Pinpoint the cell where the given text exists, returning its (X, Y) midpoint coordinate. 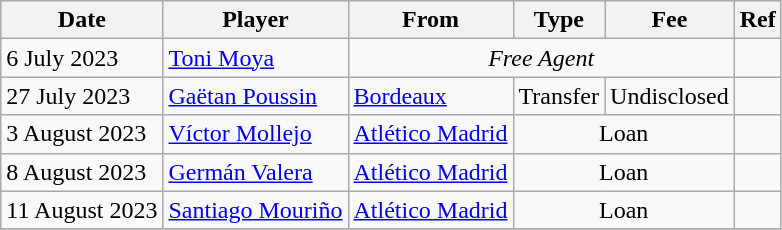
Santiago Mouriño (256, 210)
From (430, 20)
Víctor Mollejo (256, 134)
6 July 2023 (82, 58)
Germán Valera (256, 172)
Fee (670, 20)
Transfer (559, 96)
Undisclosed (670, 96)
Free Agent (541, 58)
Date (82, 20)
8 August 2023 (82, 172)
3 August 2023 (82, 134)
27 July 2023 (82, 96)
Bordeaux (430, 96)
Gaëtan Poussin (256, 96)
Type (559, 20)
Ref (758, 20)
Player (256, 20)
Toni Moya (256, 58)
11 August 2023 (82, 210)
